Provide the (x, y) coordinate of the cell's center where the given text is located.  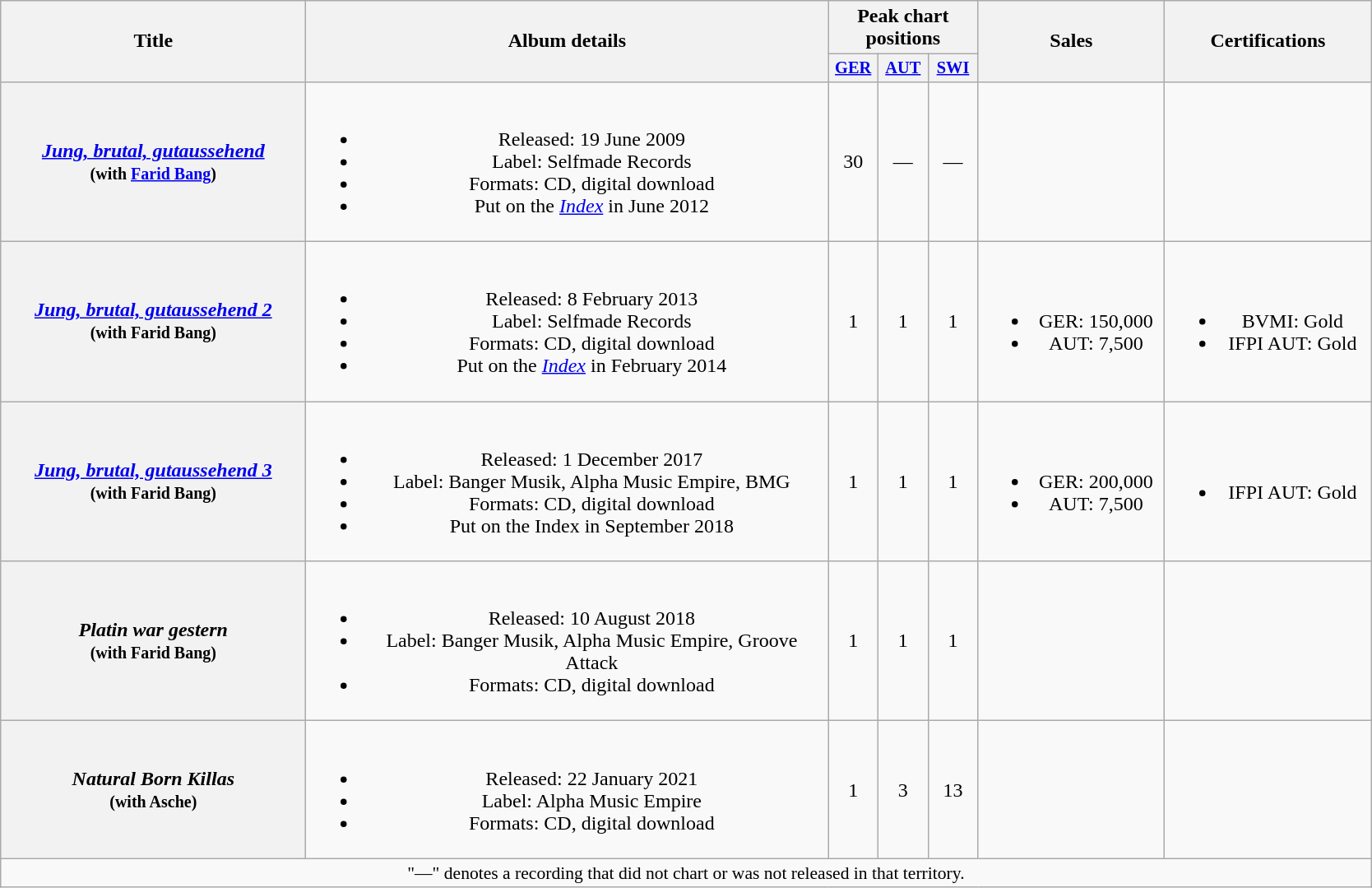
30 (854, 161)
Released: 19 June 2009Label: Selfmade RecordsFormats: CD, digital downloadPut on the Index in June 2012 (568, 161)
Certifications (1268, 41)
Jung, brutal, gutaussehend 2(with Farid Bang) (153, 322)
Platin war gestern(with Farid Bang) (153, 641)
Sales (1071, 41)
Jung, brutal, gutaussehend(with Farid Bang) (153, 161)
Title (153, 41)
3 (903, 790)
13 (953, 790)
Album details (568, 41)
Released: 22 January 2021Label: Alpha Music EmpireFormats: CD, digital download (568, 790)
Released: 1 December 2017Label: Banger Musik, Alpha Music Empire, BMGFormats: CD, digital downloadPut on the Index in September 2018 (568, 481)
SWI (953, 68)
GER: 200,000AUT: 7,500 (1071, 481)
Peak chart positions (903, 28)
Natural Born Killas(with Asche) (153, 790)
Jung, brutal, gutaussehend 3(with Farid Bang) (153, 481)
BVMI: GoldIFPI AUT: Gold (1268, 322)
GER (854, 68)
AUT (903, 68)
Released: 8 February 2013Label: Selfmade RecordsFormats: CD, digital downloadPut on the Index in February 2014 (568, 322)
IFPI AUT: Gold (1268, 481)
GER: 150,000AUT: 7,500 (1071, 322)
"—" denotes a recording that did not chart or was not released in that territory. (686, 873)
Released: 10 August 2018Label: Banger Musik, Alpha Music Empire, Groove AttackFormats: CD, digital download (568, 641)
